Find where the given text appears and provide that cell's center as [x, y] coordinate. 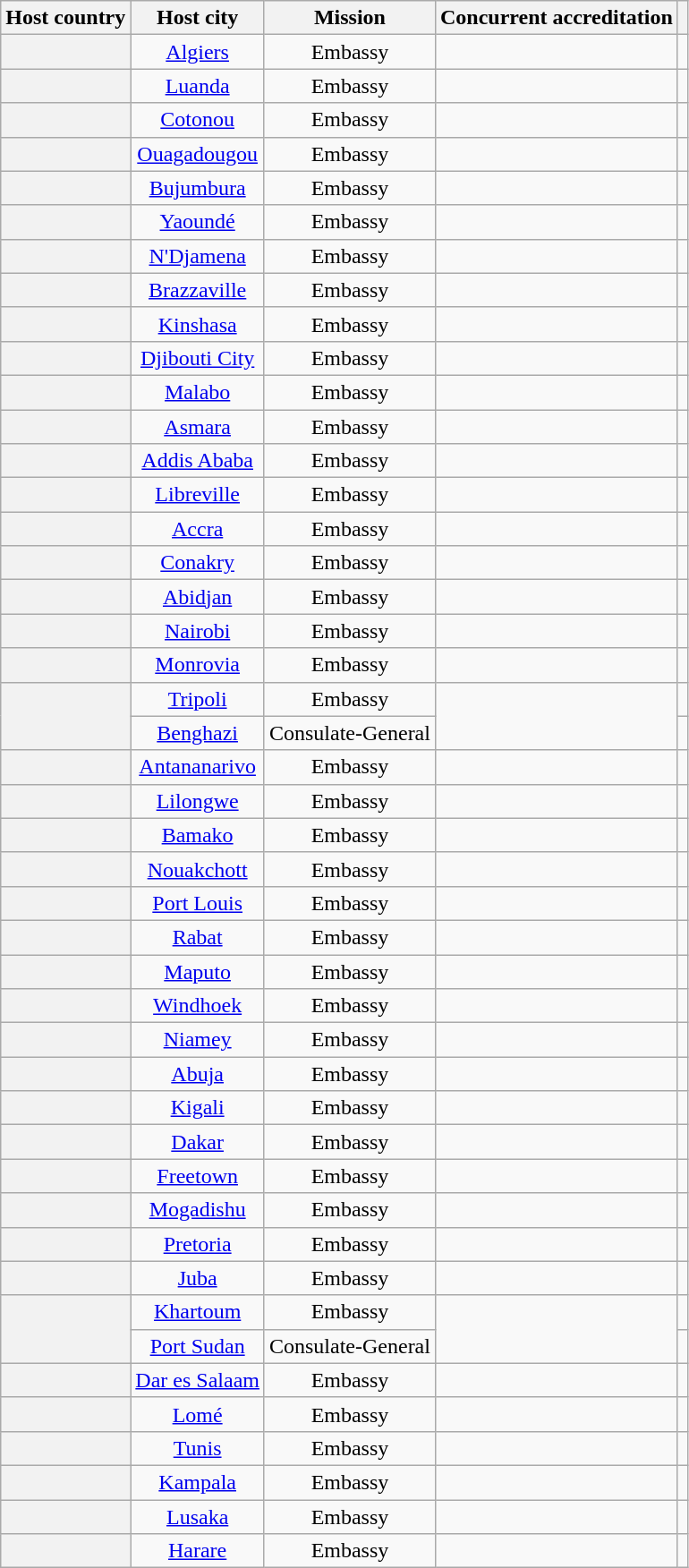
Niamey [198, 1040]
Nouakchott [198, 869]
Khartoum [198, 1312]
Brazzaville [198, 290]
Kigali [198, 1108]
Mogadishu [198, 1210]
Addis Ababa [198, 461]
Bamako [198, 835]
Libreville [198, 495]
Benghazi [198, 733]
Pretoria [198, 1244]
Dakar [198, 1142]
Port Sudan [198, 1346]
Conakry [198, 563]
Algiers [198, 52]
Freetown [198, 1176]
Monrovia [198, 665]
Cotonou [198, 120]
Lomé [198, 1414]
Rabat [198, 937]
Harare [198, 1551]
Antananarivo [198, 767]
Concurrent accreditation [557, 18]
Yaoundé [198, 222]
Mission [349, 18]
Luanda [198, 86]
Bujumbura [198, 188]
Kinshasa [198, 324]
Tunis [198, 1448]
Accra [198, 529]
Host country [66, 18]
Kampala [198, 1482]
Lilongwe [198, 801]
Windhoek [198, 1006]
Port Louis [198, 903]
N'Djamena [198, 256]
Lusaka [198, 1517]
Djibouti City [198, 358]
Abuja [198, 1074]
Malabo [198, 392]
Nairobi [198, 631]
Dar es Salaam [198, 1380]
Asmara [198, 427]
Juba [198, 1278]
Maputo [198, 971]
Host city [198, 18]
Abidjan [198, 597]
Tripoli [198, 699]
Ouagadougou [198, 154]
